Return [x, y] of the center of cell containing provided text 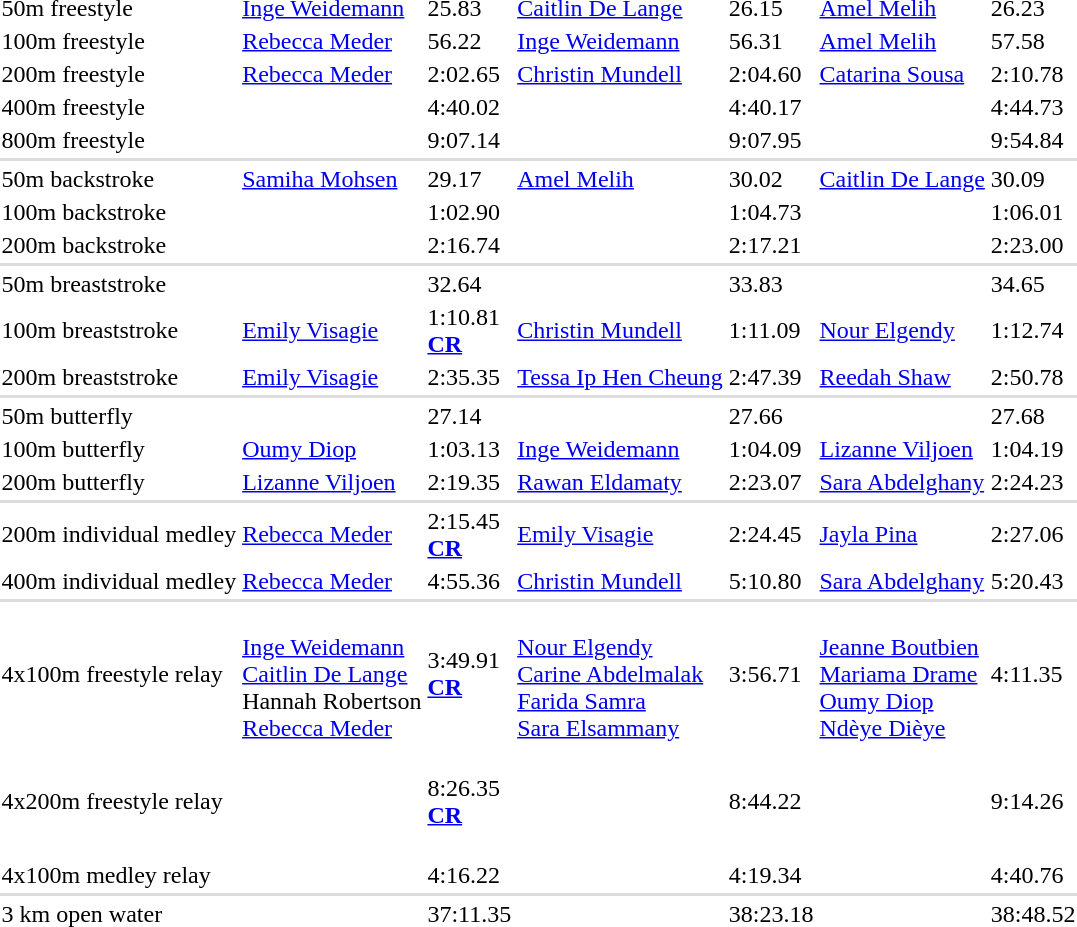
800m freestyle [119, 140]
4x100m medley relay [119, 875]
1:04.09 [771, 449]
1:02.90 [470, 212]
200m individual medley [119, 534]
Nour ElgendyCarine AbdelmalakFarida SamraSara Elsammany [620, 674]
9:07.14 [470, 140]
34.65 [1033, 284]
4x200m freestyle relay [119, 802]
1:04.19 [1033, 449]
50m breaststroke [119, 284]
9:54.84 [1033, 140]
3:56.71 [771, 674]
2:19.35 [470, 482]
33.83 [771, 284]
100m freestyle [119, 41]
Rawan Eldamaty [620, 482]
4:16.22 [470, 875]
30.02 [771, 179]
27.68 [1033, 416]
2:23.00 [1033, 245]
2:23.07 [771, 482]
2:50.78 [1033, 377]
56.31 [771, 41]
Oumy Diop [332, 449]
200m freestyle [119, 74]
Nour Elgendy [902, 330]
100m backstroke [119, 212]
2:27.06 [1033, 534]
2:24.45 [771, 534]
8:26.35CR [470, 802]
Inge WeidemannCaitlin De LangeHannah RobertsonRebecca Meder [332, 674]
27.14 [470, 416]
Catarina Sousa [902, 74]
4:40.17 [771, 107]
2:17.21 [771, 245]
3:49.91CR [470, 674]
50m butterfly [119, 416]
Caitlin De Lange [902, 179]
2:35.35 [470, 377]
100m breaststroke [119, 330]
2:10.78 [1033, 74]
4:44.73 [1033, 107]
9:14.26 [1033, 802]
2:16.74 [470, 245]
1:10.81CR [470, 330]
200m breaststroke [119, 377]
57.58 [1033, 41]
1:12.74 [1033, 330]
400m freestyle [119, 107]
4:40.02 [470, 107]
4:11.35 [1033, 674]
100m butterfly [119, 449]
32.64 [470, 284]
50m backstroke [119, 179]
30.09 [1033, 179]
27.66 [771, 416]
2:15.45CR [470, 534]
Jeanne BoutbienMariama DrameOumy DiopNdèye Dièye [902, 674]
2:02.65 [470, 74]
Reedah Shaw [902, 377]
4x100m freestyle relay [119, 674]
29.17 [470, 179]
400m individual medley [119, 581]
9:07.95 [771, 140]
Jayla Pina [902, 534]
1:11.09 [771, 330]
Samiha Mohsen [332, 179]
2:04.60 [771, 74]
4:19.34 [771, 875]
8:44.22 [771, 802]
200m butterfly [119, 482]
56.22 [470, 41]
1:06.01 [1033, 212]
5:10.80 [771, 581]
1:03.13 [470, 449]
200m backstroke [119, 245]
2:47.39 [771, 377]
1:04.73 [771, 212]
5:20.43 [1033, 581]
4:55.36 [470, 581]
4:40.76 [1033, 875]
Tessa Ip Hen Cheung [620, 377]
2:24.23 [1033, 482]
